Output the (x, y) coordinate of the center of the cell containing the given text.  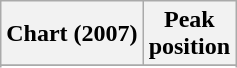
Chart (2007) (72, 34)
Peak position (189, 34)
